For the text-containing cell, return its midpoint in [x, y] coordinate format. 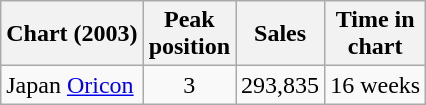
3 [189, 85]
Japan Oricon [72, 85]
Chart (2003) [72, 34]
16 weeks [376, 85]
Sales [280, 34]
Peakposition [189, 34]
293,835 [280, 85]
Time inchart [376, 34]
